For the text-containing cell, return its midpoint in (x, y) coordinate format. 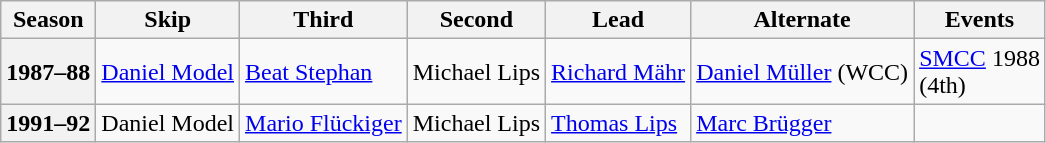
Daniel Müller (WCC) (802, 72)
Thomas Lips (618, 123)
Second (476, 20)
Third (324, 20)
1991–92 (48, 123)
SMCC 1988 (4th) (980, 72)
Marc Brügger (802, 123)
Richard Mähr (618, 72)
Alternate (802, 20)
Skip (168, 20)
Lead (618, 20)
1987–88 (48, 72)
Season (48, 20)
Mario Flückiger (324, 123)
Events (980, 20)
Beat Stephan (324, 72)
